Locate the cell with the specified text and output its (X, Y) center coordinate. 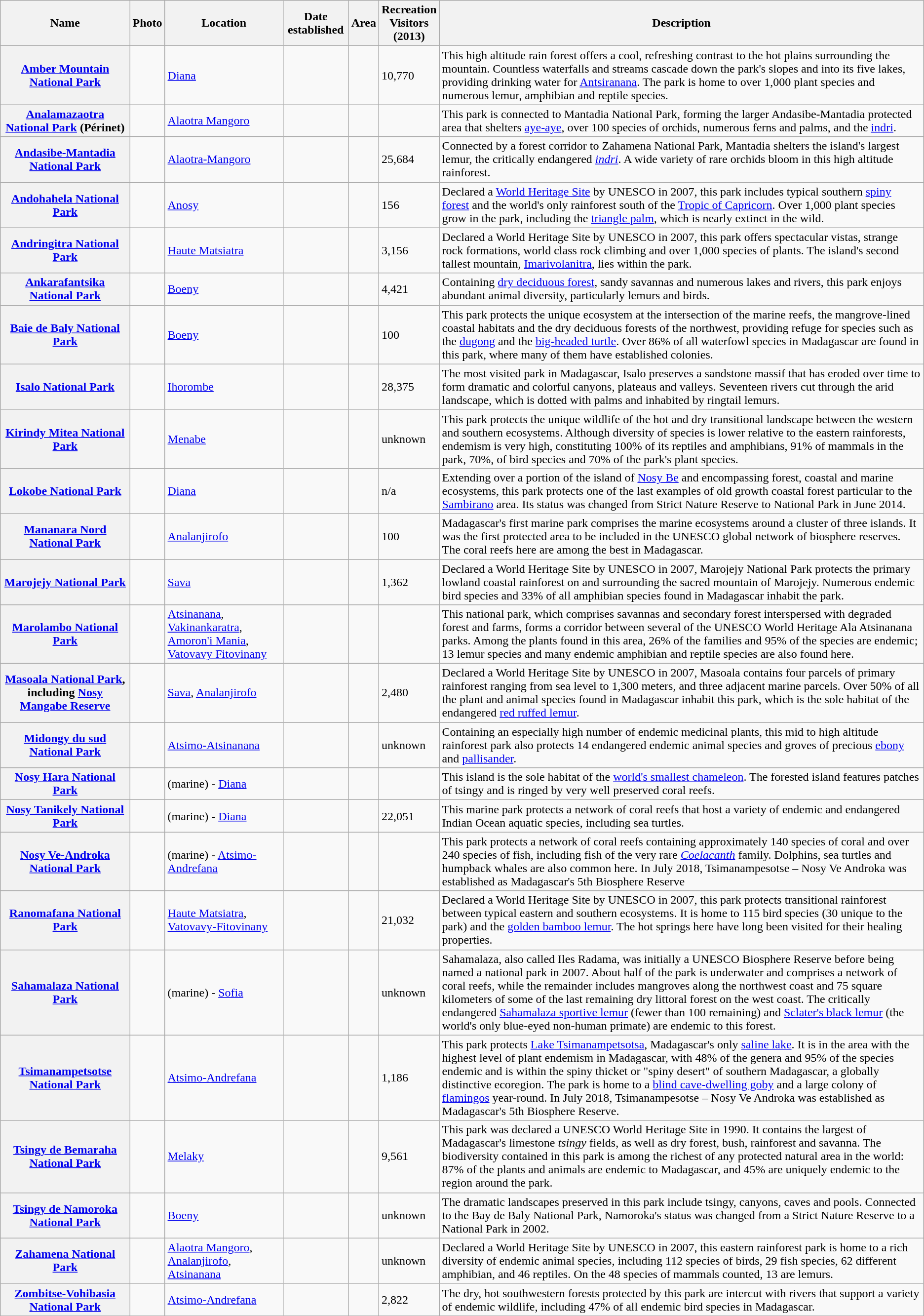
Melaky (224, 1156)
156 (409, 205)
Tsimanampetsotse National Park (65, 1077)
28,375 (409, 387)
4,421 (409, 289)
Haute Matsiatra, Vatovavy-Fitovinany (224, 920)
Sahamalaza National Park (65, 993)
21,032 (409, 920)
Masoala National Park, including Nosy Mangabe Reserve (65, 693)
Nosy Tanikely National Park (65, 816)
2,480 (409, 693)
Alaotra Mangoro (224, 120)
Description (681, 23)
Isalo National Park (65, 387)
(marine) - Atsimo-Andrefana (224, 861)
Atsinanana, Vakinankaratra, Amoron'i Mania, Vatovavy Fitovinany (224, 634)
Nosy Hara National Park (65, 784)
n/a (409, 491)
Ankarafantsika National Park (65, 289)
Menabe (224, 439)
(marine) - Sofia (224, 993)
22,051 (409, 816)
Lokobe National Park (65, 491)
10,770 (409, 75)
Ihorombe (224, 387)
1,186 (409, 1077)
Baie de Baly National Park (65, 335)
9,561 (409, 1156)
Zahamena National Park (65, 1261)
Date established (316, 23)
RecreationVisitors(2013) (409, 23)
Alaotra Mangoro, Analanjirofo, Atsinanana (224, 1261)
Sava (224, 582)
Sava, Analanjirofo (224, 693)
Alaotra-Mangoro (224, 160)
This marine park protects a network of coral reefs that host a variety of endemic and endangered Indian Ocean aquatic species, including sea turtles. (681, 816)
1,362 (409, 582)
Location (224, 23)
Marolambo National Park (65, 634)
Tsingy de Bemaraha National Park (65, 1156)
Area (363, 23)
Andasibe-Mantadia National Park (65, 160)
Anosy (224, 205)
3,156 (409, 250)
Midongy du sud National Park (65, 745)
Ranomafana National Park (65, 920)
Andohahela National Park (65, 205)
Kirindy Mitea National Park (65, 439)
Haute Matsiatra (224, 250)
Photo (147, 23)
Analamazaotra National Park (Périnet) (65, 120)
25,684 (409, 160)
Marojejy National Park (65, 582)
Name (65, 23)
Atsimo-Atsinanana (224, 745)
Zombitse-Vohibasia National Park (65, 1300)
Analanjirofo (224, 536)
Amber Mountain National Park (65, 75)
Tsingy de Namoroka National Park (65, 1215)
Nosy Ve-Androka National Park (65, 861)
Mananara Nord National Park (65, 536)
Andringitra National Park (65, 250)
2,822 (409, 1300)
